Identify which cell holds the provided text, then report its [x, y] central coordinate. 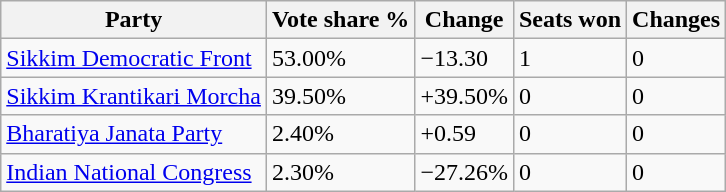
Change [464, 20]
Sikkim Democratic Front [134, 58]
Vote share % [340, 20]
Changes [676, 20]
2.40% [340, 134]
+39.50% [464, 96]
39.50% [340, 96]
1 [570, 58]
Sikkim Krantikari Morcha [134, 96]
Party [134, 20]
Bharatiya Janata Party [134, 134]
Indian National Congress [134, 172]
−13.30 [464, 58]
+0.59 [464, 134]
−27.26% [464, 172]
53.00% [340, 58]
2.30% [340, 172]
Seats won [570, 20]
